Detect which cell encompasses the target text, then output its [X, Y] center coordinate. 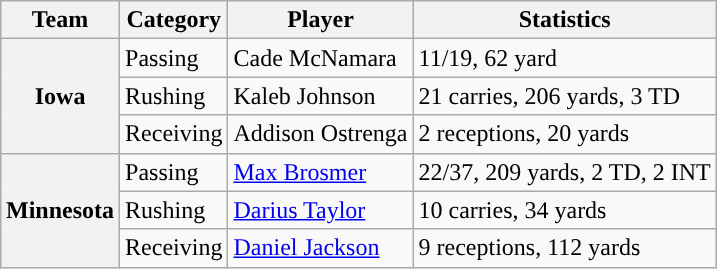
11/19, 62 yard [564, 58]
10 carries, 34 yards [564, 210]
Minnesota [60, 210]
Category [174, 20]
Kaleb Johnson [320, 96]
Team [60, 20]
Daniel Jackson [320, 248]
2 receptions, 20 yards [564, 134]
Max Brosmer [320, 172]
21 carries, 206 yards, 3 TD [564, 96]
Darius Taylor [320, 210]
Cade McNamara [320, 58]
Statistics [564, 20]
Addison Ostrenga [320, 134]
22/37, 209 yards, 2 TD, 2 INT [564, 172]
9 receptions, 112 yards [564, 248]
Iowa [60, 96]
Player [320, 20]
